Search for the cell housing the specified text and yield its (x, y) center coordinate. 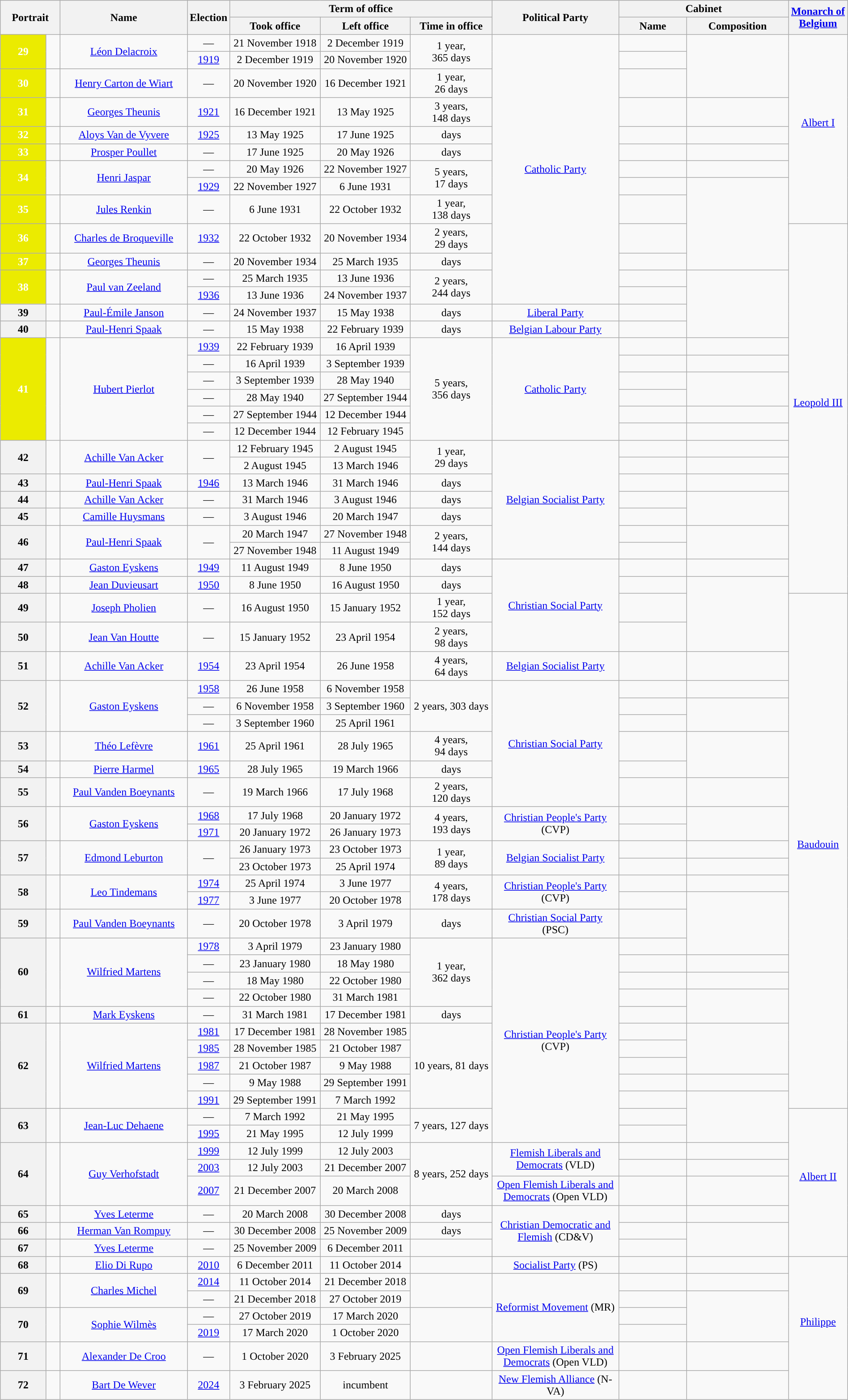
43 (23, 482)
1 year,152 days (451, 608)
Elio Di Rupo (124, 1265)
60 (23, 972)
2 years, 303 days (451, 706)
2 years,29 days (451, 238)
1 year,362 days (451, 972)
Flemish Liberals and Democrats (VLD) (555, 1159)
Théo Lefèvre (124, 746)
Belgian Labour Party (555, 330)
8 years, 252 days (451, 1173)
52 (23, 706)
66 (23, 1231)
4 years,64 days (451, 666)
58 (23, 892)
67 (23, 1248)
41 (23, 389)
New Flemish Alliance (N-VA) (555, 1385)
2 years,98 days (451, 637)
Camille Huysmans (124, 516)
Paul van Zeeland (124, 287)
2003 (208, 1168)
1971 (208, 832)
44 (23, 499)
1958 (208, 689)
Joseph Pholien (124, 608)
Jean Van Houtte (124, 637)
61 (23, 1015)
Edmond Leburton (124, 858)
1965 (208, 769)
42 (23, 457)
Guy Verhofstadt (124, 1173)
36 (23, 238)
1919 (208, 60)
Cabinet (704, 9)
69 (23, 1290)
1985 (208, 1049)
Aloys Van de Vyvere (124, 135)
Monarch of Belgium (818, 17)
68 (23, 1265)
1950 (208, 585)
40 (23, 330)
1977 (208, 901)
31 (23, 112)
4 years,94 days (451, 746)
57 (23, 858)
2024 (208, 1385)
1999 (208, 1150)
Jean Duvieusart (124, 585)
Baudouin (818, 851)
1 year,29 days (451, 457)
2019 (208, 1333)
71 (23, 1356)
Took office (275, 26)
72 (23, 1385)
Bart De Wever (124, 1385)
53 (23, 746)
Pierre Harmel (124, 769)
Charles Michel (124, 1290)
2007 (208, 1191)
Mark Eyskens (124, 1015)
1981 (208, 1032)
1932 (208, 238)
1995 (208, 1134)
46 (23, 542)
Paul-Émile Janson (124, 313)
1974 (208, 884)
Composition (737, 26)
1 year,26 days (451, 83)
Henry Carton de Wiart (124, 83)
Christian Democratic and Flemish (CD&V) (555, 1231)
1 year,365 days (451, 51)
62 (23, 1066)
incumbent (365, 1385)
Albert II (818, 1182)
Charles de Broqueville (124, 238)
Christian Social Party (PSC) (555, 924)
4 years,193 days (451, 824)
Sophie Wilmès (124, 1324)
5 years,356 days (451, 389)
33 (23, 152)
Jean-Luc Dehaene (124, 1125)
Election (208, 17)
1978 (208, 947)
29 (23, 51)
7 years, 127 days (451, 1125)
Hubert Pierlot (124, 389)
1 year,138 days (451, 209)
45 (23, 516)
32 (23, 135)
Liberal Party (555, 313)
Philippe (818, 1328)
2 years,244 days (451, 287)
65 (23, 1214)
1 year,89 days (451, 858)
Henri Jaspar (124, 178)
50 (23, 637)
35 (23, 209)
Term of office (361, 9)
4 years,178 days (451, 892)
Portrait (30, 17)
1925 (208, 135)
Alexander De Croo (124, 1356)
30 (23, 83)
56 (23, 824)
2 years,120 days (451, 792)
Reformist Movement (MR) (555, 1307)
10 years, 81 days (451, 1066)
38 (23, 287)
2010 (208, 1265)
Albert I (818, 129)
51 (23, 666)
Socialist Party (PS) (555, 1265)
59 (23, 924)
64 (23, 1173)
1946 (208, 482)
1921 (208, 112)
70 (23, 1324)
1991 (208, 1100)
5 years,17 days (451, 178)
Leopold III (818, 408)
49 (23, 608)
2 years,144 days (451, 542)
47 (23, 568)
54 (23, 769)
Leo Tindemans (124, 892)
1929 (208, 186)
37 (23, 262)
Time in office (451, 26)
Léon Delacroix (124, 51)
1961 (208, 746)
1954 (208, 666)
1949 (208, 568)
1936 (208, 296)
39 (23, 313)
Herman Van Rompuy (124, 1231)
55 (23, 792)
3 years,148 days (451, 112)
63 (23, 1125)
1939 (208, 347)
Political Party (555, 17)
1987 (208, 1066)
Left office (365, 26)
Jules Renkin (124, 209)
1968 (208, 815)
34 (23, 178)
48 (23, 585)
21 November 1918 (275, 43)
Prosper Poullet (124, 152)
2014 (208, 1282)
